For the text-containing cell, return its midpoint in (x, y) coordinate format. 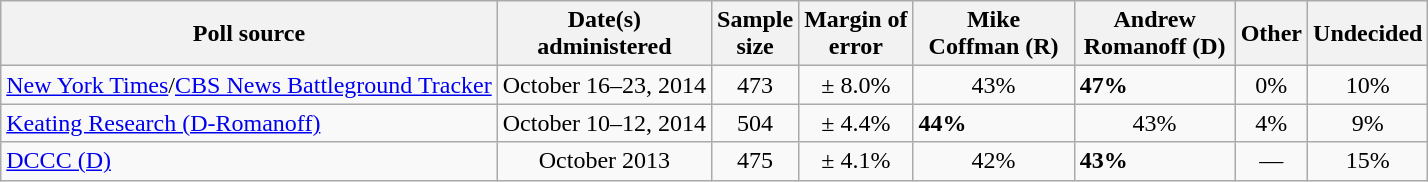
October 10–12, 2014 (604, 123)
± 8.0% (856, 85)
4% (1271, 123)
— (1271, 161)
October 2013 (604, 161)
10% (1368, 85)
475 (756, 161)
473 (756, 85)
DCCC (D) (249, 161)
New York Times/CBS News Battleground Tracker (249, 85)
47% (1154, 85)
Samplesize (756, 34)
Other (1271, 34)
0% (1271, 85)
± 4.1% (856, 161)
Date(s)administered (604, 34)
MikeCoffman (R) (994, 34)
± 4.4% (856, 123)
15% (1368, 161)
9% (1368, 123)
AndrewRomanoff (D) (1154, 34)
Margin oferror (856, 34)
504 (756, 123)
Keating Research (D-Romanoff) (249, 123)
Undecided (1368, 34)
42% (994, 161)
44% (994, 123)
Poll source (249, 34)
October 16–23, 2014 (604, 85)
